For the text-containing cell, return its midpoint in [x, y] coordinate format. 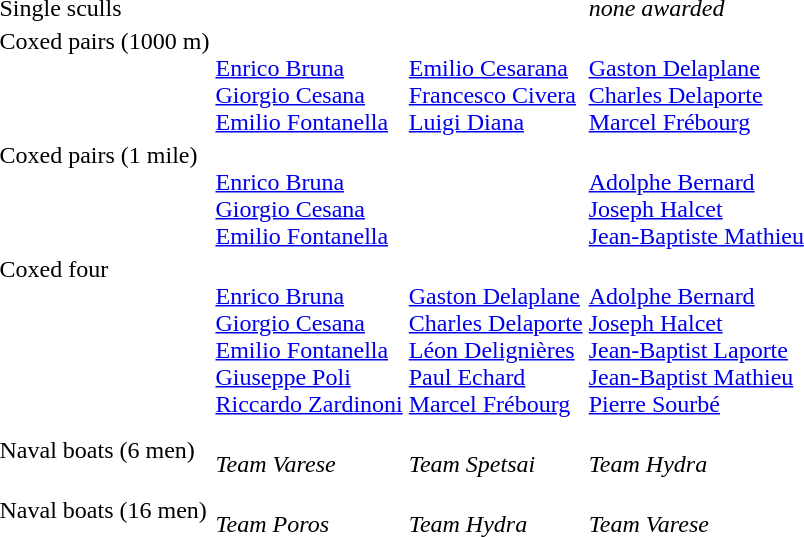
Enrico BrunaGiorgio CesanaEmilio FontanellaGiuseppe PoliRiccardo Zardinoni [309, 336]
Gaston DelaplaneCharles DelaporteLéon DelignièresPaul EchardMarcel Frébourg [496, 336]
Team Spetsai [496, 450]
Team Varese [309, 450]
Emilio CesaranaFrancesco CiveraLuigi Diana [496, 82]
